For the text-containing cell, return its midpoint in [X, Y] coordinate format. 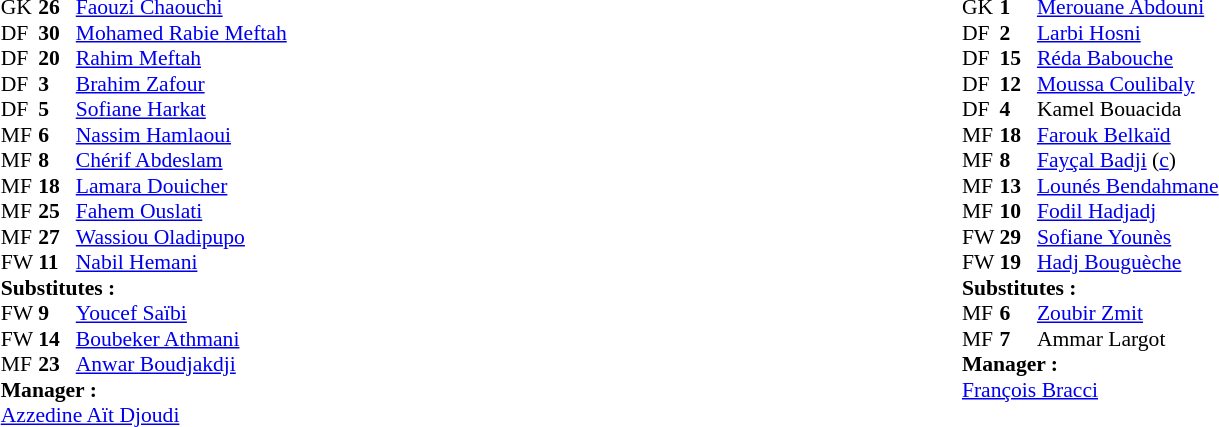
19 [1018, 263]
Boubeker Athmani [182, 339]
30 [57, 33]
7 [1018, 339]
Youcef Saïbi [182, 313]
Larbi Hosni [1128, 33]
14 [57, 339]
20 [57, 59]
Rahim Meftah [182, 59]
Réda Babouche [1128, 59]
10 [1018, 211]
5 [57, 109]
23 [57, 365]
11 [57, 263]
François Bracci [1090, 390]
Fayçal Badji (c) [1128, 161]
9 [57, 313]
15 [1018, 59]
29 [1018, 237]
Zoubir Zmit [1128, 313]
Ammar Largot [1128, 339]
Nabil Hemani [182, 263]
Fahem Ouslati [182, 211]
13 [1018, 186]
Lamara Douicher [182, 186]
Sofiane Harkat [182, 109]
Nassim Hamlaoui [182, 135]
12 [1018, 84]
Sofiane Younès [1128, 237]
Lounés Bendahmane [1128, 186]
Wassiou Oladipupo [182, 237]
3 [57, 84]
Farouk Belkaïd [1128, 135]
Anwar Boudjakdji [182, 365]
Hadj Bouguèche [1128, 263]
4 [1018, 109]
Mohamed Rabie Meftah [182, 33]
Fodil Hadjadj [1128, 211]
Moussa Coulibaly [1128, 84]
27 [57, 237]
Brahim Zafour [182, 84]
25 [57, 211]
Kamel Bouacida [1128, 109]
Chérif Abdeslam [182, 161]
2 [1018, 33]
